For the text-containing cell, return its midpoint in (x, y) coordinate format. 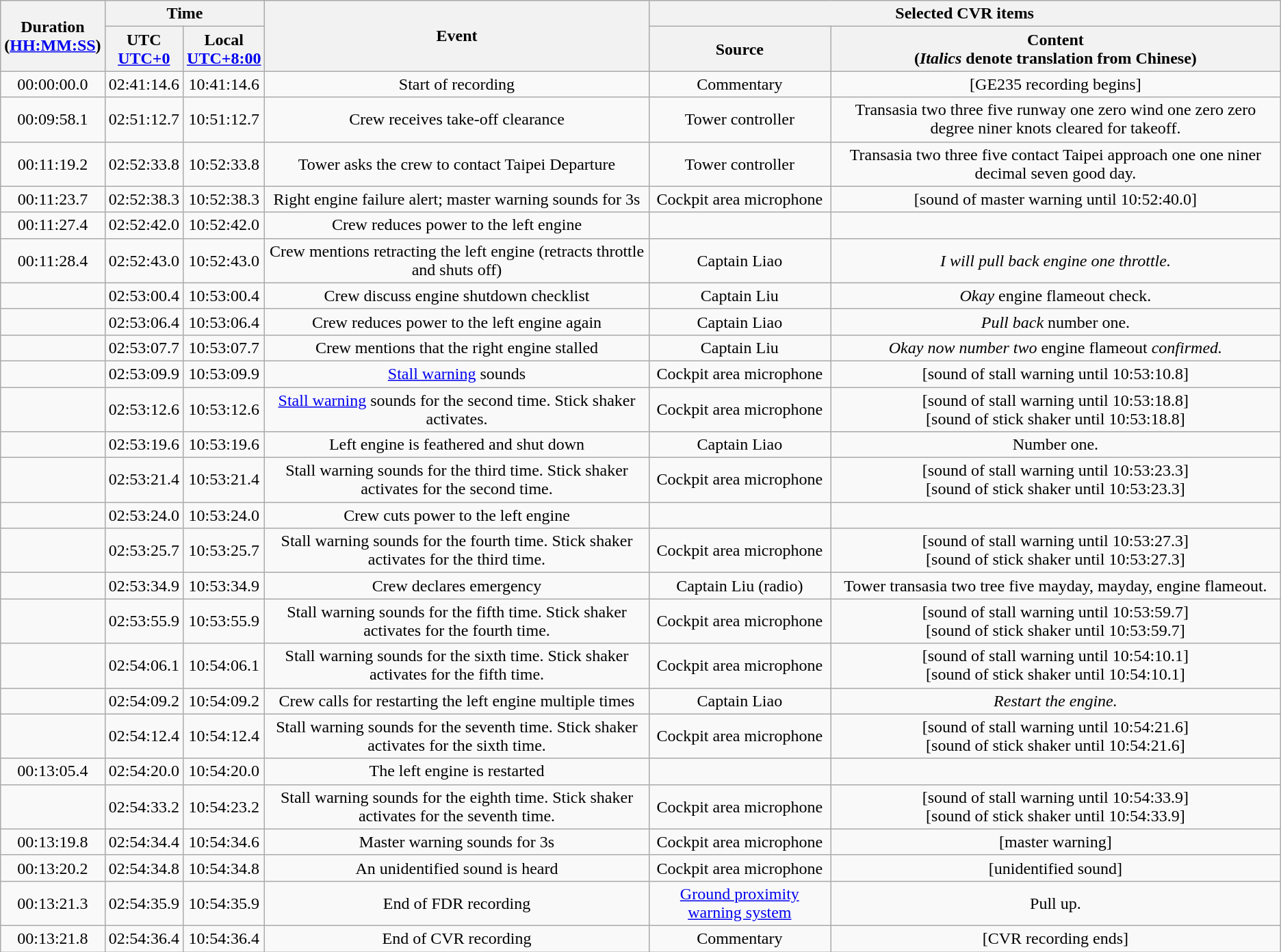
02:53:34.9 (144, 586)
10:53:55.9 (224, 621)
The left engine is restarted (457, 771)
Transasia two three five contact Taipei approach one one niner decimal seven good day. (1056, 164)
02:53:21.4 (144, 480)
02:54:20.0 (144, 771)
Stall warning sounds for the second time. Stick shaker activates. (457, 409)
10:53:12.6 (224, 409)
02:53:06.4 (144, 322)
10:53:19.6 (224, 445)
02:51:12.7 (144, 119)
10:54:20.0 (224, 771)
I will pull back engine one throttle. (1056, 260)
[sound of stall warning until 10:53:59.7][sound of stick shaker until 10:53:59.7] (1056, 621)
Pull back number one. (1056, 322)
10:53:34.9 (224, 586)
Stall warning sounds for the eighth time. Stick shaker activates for the seventh time. (457, 806)
02:53:09.9 (144, 374)
[unidentified sound] (1056, 868)
An unidentified sound is heard (457, 868)
02:54:12.4 (144, 736)
LocalUTC+8:00 (224, 49)
[CVR recording ends] (1056, 938)
10:41:14.6 (224, 84)
Selected CVR items (965, 14)
10:52:33.8 (224, 164)
Time (185, 14)
Left engine is feathered and shut down (457, 445)
Crew cuts power to the left engine (457, 515)
Stall warning sounds for the third time. Stick shaker activates for the second time. (457, 480)
02:52:43.0 (144, 260)
Pull up. (1056, 903)
02:53:24.0 (144, 515)
Master warning sounds for 3s (457, 842)
End of CVR recording (457, 938)
00:13:21.8 (53, 938)
End of FDR recording (457, 903)
Restart the engine. (1056, 701)
02:52:33.8 (144, 164)
Crew reduces power to the left engine (457, 225)
10:54:34.6 (224, 842)
10:53:07.7 (224, 348)
02:53:07.7 (144, 348)
Stall warning sounds for the fourth time. Stick shaker activates for the third time. (457, 550)
Tower asks the crew to contact Taipei Departure (457, 164)
02:54:33.2 (144, 806)
[sound of stall warning until 10:53:27.3][sound of stick shaker until 10:53:27.3] (1056, 550)
00:11:28.4 (53, 260)
Tower transasia two tree five mayday, mayday, engine flameout. (1056, 586)
Ground proximity warning system (740, 903)
00:00:00.0 (53, 84)
10:53:25.7 (224, 550)
[sound of master warning until 10:52:40.0] (1056, 199)
Number one. (1056, 445)
10:53:21.4 (224, 480)
10:54:12.4 (224, 736)
Crew mentions that the right engine stalled (457, 348)
00:11:23.7 (53, 199)
Stall warning sounds (457, 374)
10:54:35.9 (224, 903)
02:54:36.4 (144, 938)
02:54:09.2 (144, 701)
02:54:34.4 (144, 842)
Right engine failure alert; master warning sounds for 3s (457, 199)
Crew declares emergency (457, 586)
10:53:24.0 (224, 515)
00:11:19.2 (53, 164)
02:53:55.9 (144, 621)
02:53:19.6 (144, 445)
Stall warning sounds for the sixth time. Stick shaker activates for the fifth time. (457, 665)
Crew mentions retracting the left engine (retracts throttle and shuts off) (457, 260)
Content(Italics denote translation from Chinese) (1056, 49)
10:54:09.2 (224, 701)
10:54:34.8 (224, 868)
Transasia two three five runway one zero wind one zero zero degree niner knots cleared for takeoff. (1056, 119)
02:53:25.7 (144, 550)
Crew discuss engine shutdown checklist (457, 296)
02:53:12.6 (144, 409)
10:54:06.1 (224, 665)
00:13:21.3 (53, 903)
[sound of stall warning until 10:53:18.8][sound of stick shaker until 10:53:18.8] (1056, 409)
10:54:23.2 (224, 806)
UTCUTC+0 (144, 49)
10:51:12.7 (224, 119)
00:13:05.4 (53, 771)
10:53:09.9 (224, 374)
[sound of stall warning until 10:54:21.6][sound of stick shaker until 10:54:21.6] (1056, 736)
Duration(HH:MM:SS) (53, 36)
[sound of stall warning until 10:53:23.3][sound of stick shaker until 10:53:23.3] (1056, 480)
Source (740, 49)
00:13:19.8 (53, 842)
00:11:27.4 (53, 225)
[master warning] (1056, 842)
Stall warning sounds for the seventh time. Stick shaker activates for the sixth time. (457, 736)
00:09:58.1 (53, 119)
10:53:00.4 (224, 296)
02:54:06.1 (144, 665)
[sound of stall warning until 10:54:10.1][sound of stick shaker until 10:54:10.1] (1056, 665)
02:41:14.6 (144, 84)
10:52:43.0 (224, 260)
Captain Liu (radio) (740, 586)
Stall warning sounds for the fifth time. Stick shaker activates for the fourth time. (457, 621)
Okay engine flameout check. (1056, 296)
02:53:00.4 (144, 296)
02:54:35.9 (144, 903)
Event (457, 36)
Crew reduces power to the left engine again (457, 322)
[sound of stall warning until 10:54:33.9][sound of stick shaker until 10:54:33.9] (1056, 806)
02:54:34.8 (144, 868)
00:13:20.2 (53, 868)
02:52:38.3 (144, 199)
[GE235 recording begins] (1056, 84)
Okay now number two engine flameout confirmed. (1056, 348)
10:54:36.4 (224, 938)
[sound of stall warning until 10:53:10.8] (1056, 374)
10:52:42.0 (224, 225)
Crew receives take-off clearance (457, 119)
02:52:42.0 (144, 225)
Crew calls for restarting the left engine multiple times (457, 701)
10:53:06.4 (224, 322)
10:52:38.3 (224, 199)
Start of recording (457, 84)
